Locate the cell with the specified text and output its (x, y) center coordinate. 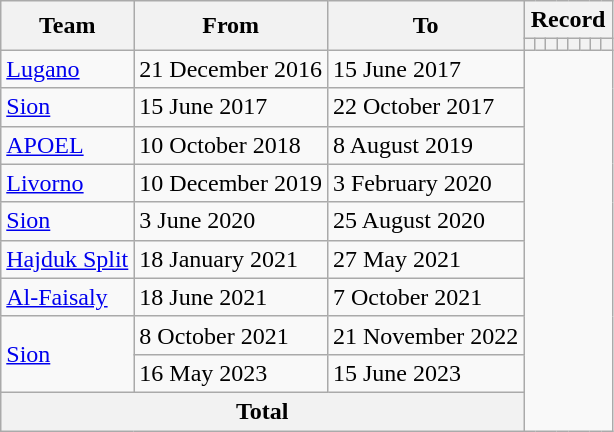
21 December 2016 (231, 69)
Al-Faisaly (68, 297)
10 October 2018 (231, 145)
To (425, 26)
25 August 2020 (425, 221)
Record (568, 20)
Team (68, 26)
22 October 2017 (425, 107)
Lugano (68, 69)
3 June 2020 (231, 221)
Hajduk Split (68, 259)
27 May 2021 (425, 259)
15 June 2023 (425, 373)
10 December 2019 (231, 183)
3 February 2020 (425, 183)
8 October 2021 (231, 335)
8 August 2019 (425, 145)
APOEL (68, 145)
7 October 2021 (425, 297)
21 November 2022 (425, 335)
Livorno (68, 183)
From (231, 26)
16 May 2023 (231, 373)
Total (262, 411)
18 January 2021 (231, 259)
18 June 2021 (231, 297)
